Detect which cell encompasses the target text, then output its [x, y] center coordinate. 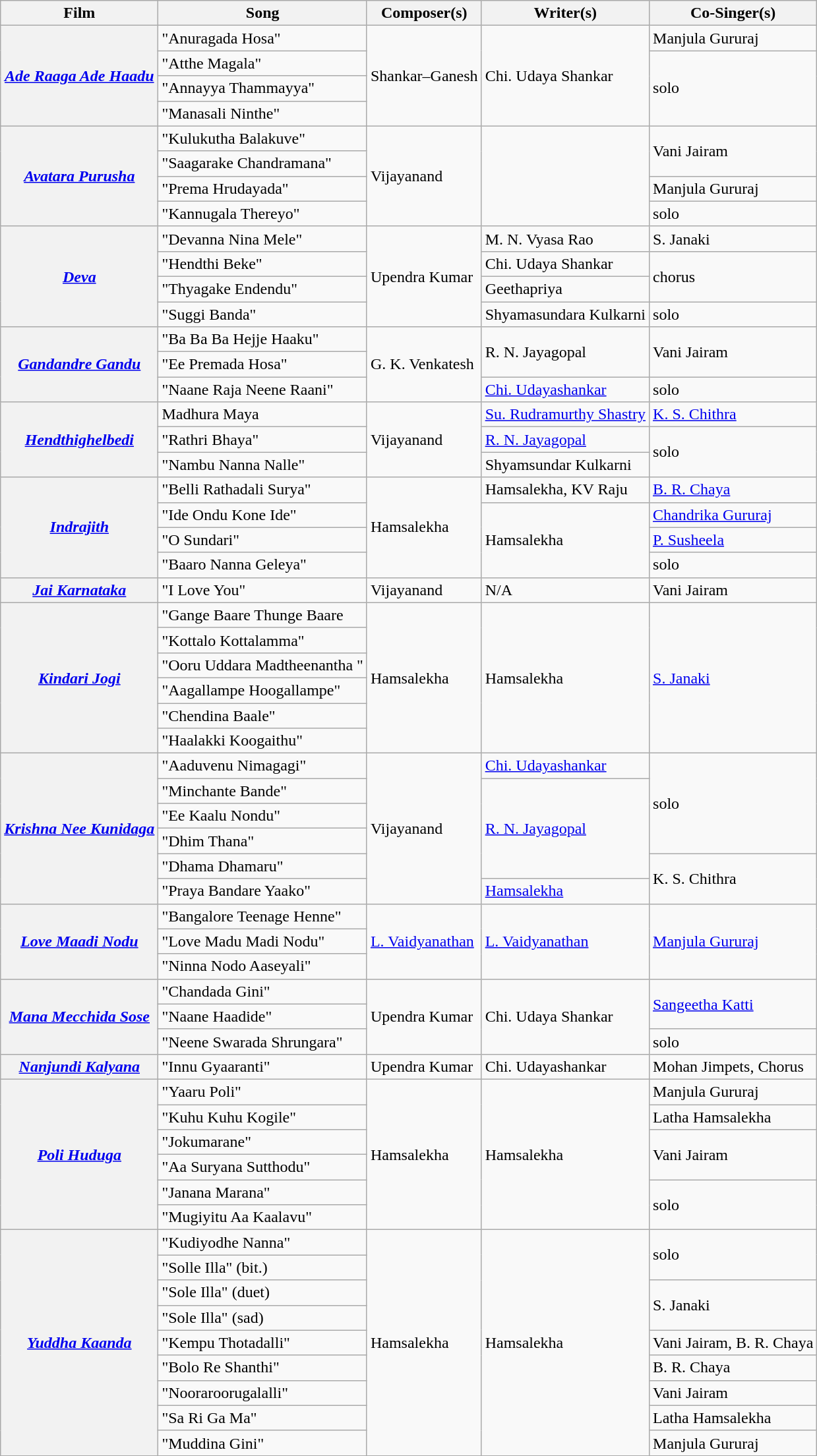
"Kannugala Thereyo" [262, 214]
"Kottalo Kottalamma" [262, 640]
"Naane Raja Neene Raani" [262, 390]
"Chandada Gini" [262, 991]
"Dhama Dhamaru" [262, 866]
"Prema Hrudayada" [262, 189]
"Love Madu Madi Nodu" [262, 941]
Chandrika Gururaj [733, 515]
"Ninna Nodo Aaseyali" [262, 966]
"O Sundari" [262, 540]
"Manasali Ninthe" [262, 113]
"Janana Marana" [262, 1192]
"Bolo Re Shanthi" [262, 1368]
"Saagarake Chandramana" [262, 163]
"Belli Rathadali Surya" [262, 490]
"Kulukutha Balakuve" [262, 138]
Love Maadi Nodu [79, 941]
Gandandre Gandu [79, 364]
Madhura Maya [262, 415]
"Nooraroorugalalli" [262, 1393]
"Mugiyitu Aa Kaalavu" [262, 1217]
"Rathri Bhaya" [262, 440]
"Kempu Thotadalli" [262, 1343]
Shankar–Ganesh [424, 76]
Jai Karnataka [79, 590]
"Kudiyodhe Nanna" [262, 1242]
Mohan Jimpets, Chorus [733, 1066]
"Suggi Banda" [262, 314]
"Sole Illa" (sad) [262, 1318]
Nanjundi Kalyana [79, 1066]
"Chendina Baale" [262, 715]
Hendthighelbedi [79, 440]
Su. Rudramurthy Shastry [565, 415]
chorus [733, 276]
"Kuhu Kuhu Kogile" [262, 1117]
G. K. Venkatesh [424, 364]
"Anuragada Hosa" [262, 38]
"Aagallampe Hoogallampe" [262, 690]
Composer(s) [424, 13]
Sangeetha Katti [733, 1004]
Indrajith [79, 527]
"Ee Premada Hosa" [262, 364]
Shyamasundara Kulkarni [565, 314]
"Minchante Bande" [262, 791]
"Ooru Uddara Madtheenantha " [262, 665]
Vani Jairam, B. R. Chaya [733, 1343]
Mana Mecchida Sose [79, 1016]
"Hendthi Beke" [262, 264]
"Ee Kaalu Nondu" [262, 816]
Film [79, 13]
Kindari Jogi [79, 678]
P. Susheela [733, 540]
"Gange Baare Thunge Baare [262, 615]
Song [262, 13]
Writer(s) [565, 13]
"Annayya Thammayya" [262, 88]
Hamsalekha, KV Raju [565, 490]
"Sa Ri Ga Ma" [262, 1418]
"Thyagake Endendu" [262, 289]
"Praya Bandare Yaako" [262, 891]
Deva [79, 276]
Shyamsundar Kulkarni [565, 465]
"Neene Swarada Shrungara" [262, 1041]
Krishna Nee Kunidaga [79, 829]
"Ba Ba Ba Hejje Haaku" [262, 339]
"Yaaru Poli" [262, 1092]
Geethapriya [565, 289]
"Solle Illa" (bit.) [262, 1267]
"I Love You" [262, 590]
"Atthe Magala" [262, 63]
"Devanna Nina Mele" [262, 239]
"Baaro Nanna Geleya" [262, 565]
"Bangalore Teenage Henne" [262, 916]
N/A [565, 590]
"Muddina Gini" [262, 1443]
Co-Singer(s) [733, 13]
M. N. Vyasa Rao [565, 239]
"Ide Ondu Kone Ide" [262, 515]
"Aaduvenu Nimagagi" [262, 766]
"Haalakki Koogaithu" [262, 741]
Avatara Purusha [79, 176]
"Aa Suryana Sutthodu" [262, 1167]
Ade Raaga Ade Haadu [79, 76]
"Dhim Thana" [262, 841]
"Innu Gyaaranti" [262, 1066]
"Jokumarane" [262, 1142]
"Nambu Nanna Nalle" [262, 465]
"Sole Illa" (duet) [262, 1293]
Yuddha Kaanda [79, 1343]
"Naane Haadide" [262, 1016]
Poli Huduga [79, 1154]
